Identify which cell holds the provided text, then report its (X, Y) central coordinate. 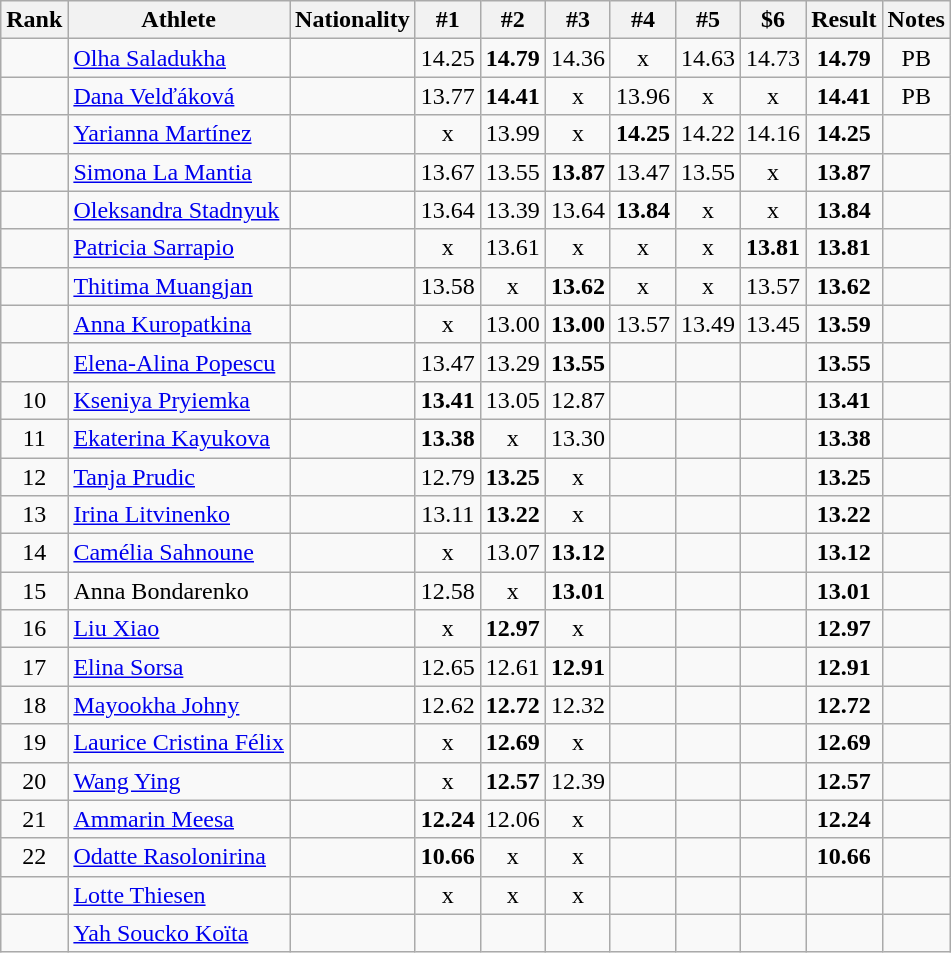
Notes (916, 20)
13.39 (512, 210)
Wang Ying (179, 781)
13.05 (512, 400)
#4 (642, 20)
12.87 (578, 400)
Elina Sorsa (179, 667)
11 (34, 438)
12.62 (448, 705)
12.58 (448, 591)
16 (34, 629)
12.39 (578, 781)
14.36 (578, 58)
20 (34, 781)
13.96 (642, 96)
Patricia Sarrapio (179, 248)
Odatte Rasolonirina (179, 857)
$6 (774, 20)
14.16 (774, 134)
#5 (708, 20)
13.61 (512, 248)
Laurice Cristina Félix (179, 743)
19 (34, 743)
Lotte Thiesen (179, 895)
Athlete (179, 20)
13.29 (512, 362)
14.63 (708, 58)
Simona La Mantia (179, 172)
Anna Kuropatkina (179, 324)
17 (34, 667)
#1 (448, 20)
Olha Saladukha (179, 58)
22 (34, 857)
Thitima Muangjan (179, 286)
13.99 (512, 134)
Liu Xiao (179, 629)
#2 (512, 20)
Yah Soucko Koïta (179, 933)
13.67 (448, 172)
13.59 (844, 324)
Camélia Sahnoune (179, 553)
14 (34, 553)
13 (34, 515)
13.49 (708, 324)
Dana Velďáková (179, 96)
21 (34, 819)
Elena-Alina Popescu (179, 362)
Rank (34, 20)
13.77 (448, 96)
Irina Litvinenko (179, 515)
Nationality (353, 20)
Result (844, 20)
14.73 (774, 58)
13.11 (448, 515)
14.22 (708, 134)
Ekaterina Kayukova (179, 438)
12.61 (512, 667)
13.30 (578, 438)
12.32 (578, 705)
Ammarin Meesa (179, 819)
10 (34, 400)
Anna Bondarenko (179, 591)
12.06 (512, 819)
12 (34, 477)
Tanja Prudic (179, 477)
Kseniya Pryiemka (179, 400)
12.65 (448, 667)
12.79 (448, 477)
15 (34, 591)
Oleksandra Stadnyuk (179, 210)
Yarianna Martínez (179, 134)
Mayookha Johny (179, 705)
13.58 (448, 286)
13.45 (774, 324)
#3 (578, 20)
18 (34, 705)
13.07 (512, 553)
